Return (x, y) of the center of cell containing provided text 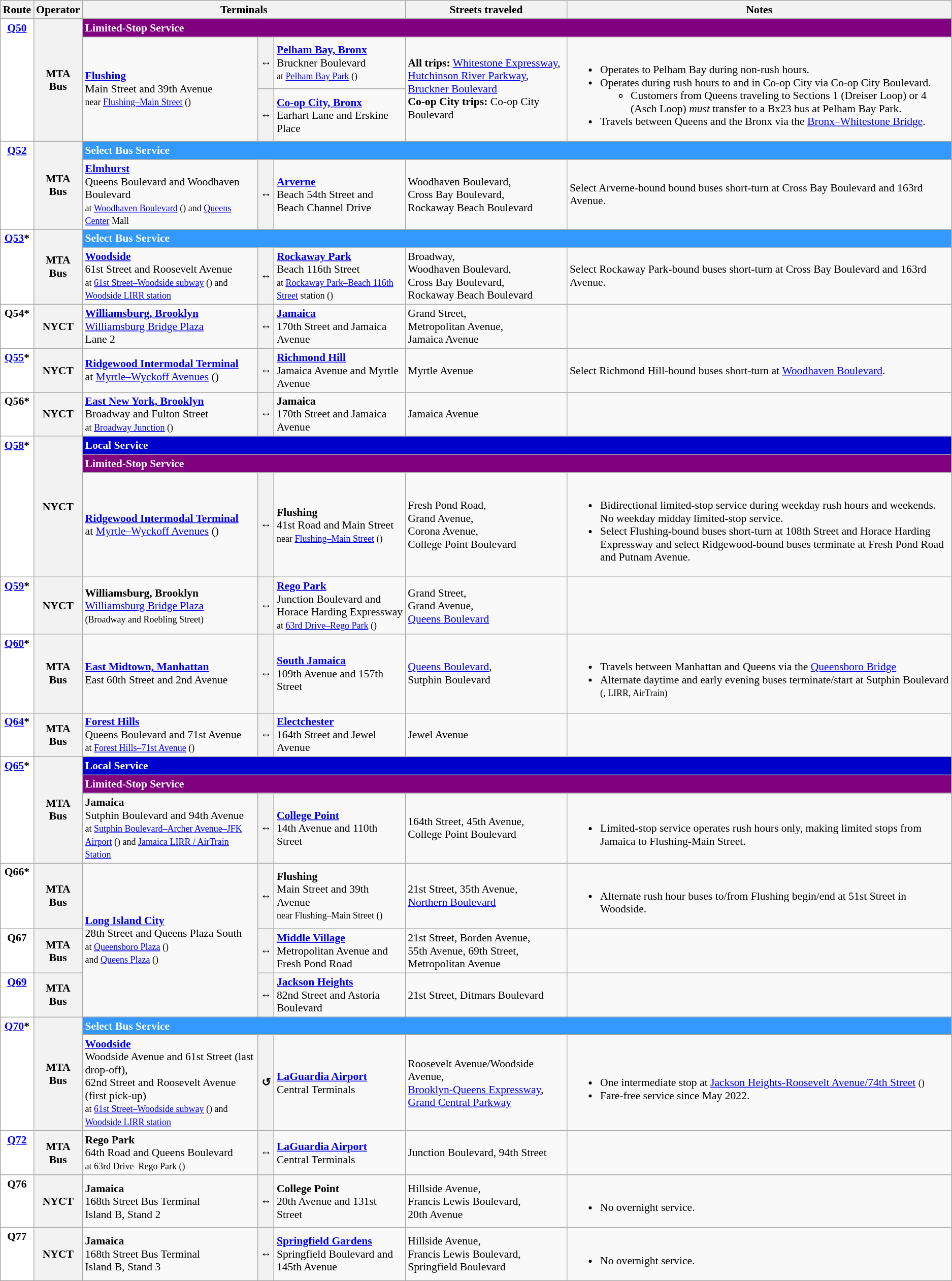
Jamaica168th Street Bus TerminalIsland B, Stand 2 (170, 1201)
South Jamaica109th Avenue and 157th Street (340, 673)
21st Street, Ditmars Boulevard (486, 995)
Fresh Pond Road,Grand Avenue,Corona Avenue,College Point Boulevard (486, 525)
Q59* (17, 606)
Jamaica168th Street Bus TerminalIsland B, Stand 3 (170, 1254)
ArverneBeach 54th Street and Beach Channel Drive (340, 194)
Richmond HillJamaica Avenue and Myrtle Avenue (340, 371)
Q53* (17, 267)
Rego Park64th Road and Queens Boulevardat 63rd Drive–Rego Park () (170, 1153)
Flushing41st Road and Main Streetnear Flushing–Main Street () (340, 525)
Q67 (17, 951)
Hillside Avenue,Francis Lewis Boulevard,20th Avenue (486, 1201)
Q54* (17, 327)
One intermediate stop at Jackson Heights-Roosevelt Avenue/74th Street ()Fare-free service since May 2022. (760, 1083)
Q66* (17, 896)
Operator (58, 10)
Limited-stop service operates rush hours only, making limited stops from Jamaica to Flushing-Main Street. (760, 828)
Alternate rush hour buses to/from Flushing begin/end at 51st Street in Woodside. (760, 896)
Broadway,Woodhaven Boulevard,Cross Bay Boulevard,Rockaway Beach Boulevard (486, 276)
Jamaica Avenue (486, 414)
Williamsburg, BrooklynWilliamsburg Bridge PlazaLane 2 (170, 327)
Long Island City28th Street and Queens Plaza Southat Queensboro Plaza ()and Queens Plaza () (170, 940)
Jackson Heights82nd Street and Astoria Boulevard (340, 995)
Rockaway ParkBeach 116th Streetat Rockaway Park–Beach 116th Street station () (340, 276)
JamaicaSutphin Boulevard and 94th Avenueat Sutphin Boulevard–Archer Avenue–JFK Airport () and Jamaica LIRR / AirTrain Station (170, 828)
Woodhaven Boulevard,Cross Bay Boulevard,Rockaway Beach Boulevard (486, 194)
Q50 (17, 80)
Q55* (17, 371)
Springfield GardensSpringfield Boulevard and 145th Avenue (340, 1254)
Q64* (17, 735)
Q58* (17, 507)
East New York, BrooklynBroadway and Fulton Streetat Broadway Junction () (170, 414)
College Point20th Avenue and 131st Street (340, 1201)
Route (17, 10)
ElmhurstQueens Boulevard and Woodhaven Boulevardat Woodhaven Boulevard () and Queens Center Mall (170, 194)
Rego ParkJunction Boulevard and Horace Harding Expresswayat 63rd Drive–Rego Park () (340, 606)
Roosevelt Avenue/Woodside Avenue,Brooklyn-Queens Expressway,Grand Central Parkway (486, 1083)
Select Arverne-bound bound buses short-turn at Cross Bay Boulevard and 163rd Avenue. (760, 194)
Q77 (17, 1254)
Williamsburg, BrooklynWilliamsburg Bridge Plaza(Broadway and Roebling Street) (170, 606)
Grand Street,Metropolitan Avenue,Jamaica Avenue (486, 327)
Myrtle Avenue (486, 371)
Q52 (17, 186)
Grand Street,Grand Avenue,Queens Boulevard (486, 606)
All trips: Whitestone Expressway,Hutchinson River Parkway,Bruckner BoulevardCo-op City trips: Co-op City Boulevard (486, 89)
↺ (266, 1083)
Q56* (17, 414)
Electchester164th Street and Jewel Avenue (340, 735)
164th Street, 45th Avenue,College Point Boulevard (486, 828)
Select Rockaway Park-bound buses short-turn at Cross Bay Boulevard and 163rd Avenue. (760, 276)
21st Street, Borden Avenue,55th Avenue, 69th Street, Metropolitan Avenue (486, 951)
Hillside Avenue,Francis Lewis Boulevard,Springfield Boulevard (486, 1254)
Woodside61st Street and Roosevelt Avenueat 61st Street–Woodside subway () and Woodside LIRR station (170, 276)
Queens Boulevard,Sutphin Boulevard (486, 673)
Select Richmond Hill-bound buses short-turn at Woodhaven Boulevard. (760, 371)
Junction Boulevard, 94th Street (486, 1153)
Q65* (17, 810)
Q72 (17, 1153)
Q60* (17, 673)
Middle VillageMetropolitan Avenue and Fresh Pond Road (340, 951)
21st Street, 35th Avenue,Northern Boulevard (486, 896)
Co-op City, BronxEarhart Lane and Erskine Place (340, 116)
Jewel Avenue (486, 735)
Forest HillsQueens Boulevard and 71st Avenueat Forest Hills–71st Avenue () (170, 735)
Q70* (17, 1074)
Pelham Bay, BronxBruckner Boulevardat Pelham Bay Park () (340, 63)
College Point14th Avenue and 110th Street (340, 828)
Terminals (244, 10)
Notes (760, 10)
East Midtown, ManhattanEast 60th Street and 2nd Avenue (170, 673)
Q69 (17, 995)
Q76 (17, 1201)
Streets traveled (486, 10)
